Find where the given text appears and provide that cell's center as (X, Y) coordinate. 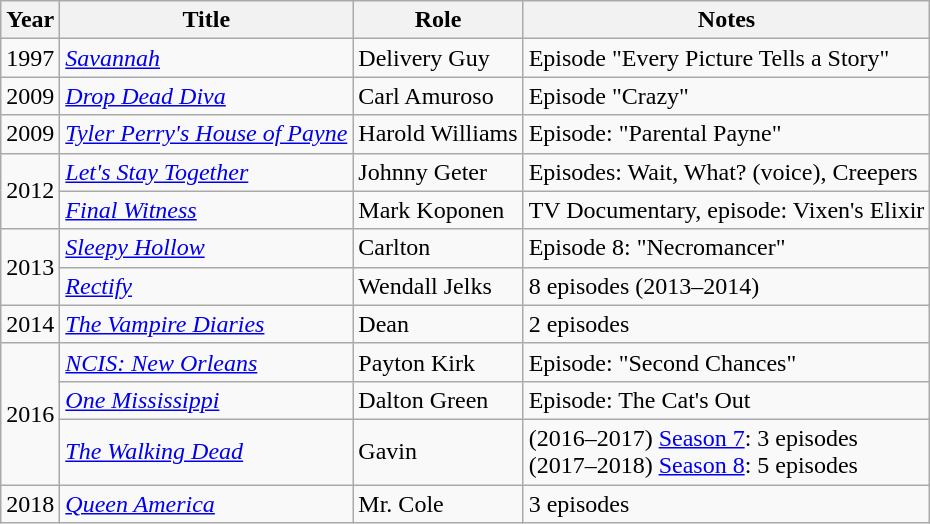
Episode: The Cat's Out (726, 400)
Let's Stay Together (206, 172)
8 episodes (2013–2014) (726, 286)
1997 (30, 58)
2012 (30, 191)
Dalton Green (438, 400)
Episodes: Wait, What? (voice), Creepers (726, 172)
2018 (30, 503)
2016 (30, 414)
Carl Amuroso (438, 96)
Episode "Crazy" (726, 96)
Mark Koponen (438, 210)
Role (438, 20)
Harold Williams (438, 134)
2013 (30, 267)
Johnny Geter (438, 172)
3 episodes (726, 503)
The Walking Dead (206, 452)
Gavin (438, 452)
The Vampire Diaries (206, 324)
Sleepy Hollow (206, 248)
Delivery Guy (438, 58)
Year (30, 20)
TV Documentary, episode: Vixen's Elixir (726, 210)
Rectify (206, 286)
2014 (30, 324)
Drop Dead Diva (206, 96)
Final Witness (206, 210)
NCIS: New Orleans (206, 362)
(2016–2017) Season 7: 3 episodes(2017–2018) Season 8: 5 episodes (726, 452)
Episode 8: "Necromancer" (726, 248)
One Mississippi (206, 400)
Tyler Perry's House of Payne (206, 134)
Title (206, 20)
Queen America (206, 503)
Payton Kirk (438, 362)
Dean (438, 324)
Notes (726, 20)
Episode: "Parental Payne" (726, 134)
Carlton (438, 248)
Wendall Jelks (438, 286)
2 episodes (726, 324)
Savannah (206, 58)
Episode "Every Picture Tells a Story" (726, 58)
Mr. Cole (438, 503)
Episode: "Second Chances" (726, 362)
